Find where the given text appears and provide that cell's center as (X, Y) coordinate. 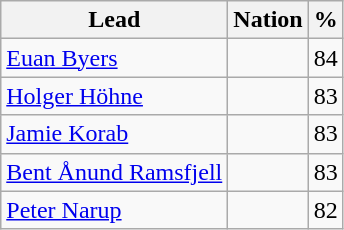
Lead (114, 20)
% (326, 20)
Jamie Korab (114, 134)
Peter Narup (114, 210)
Euan Byers (114, 58)
Holger Höhne (114, 96)
84 (326, 58)
Bent Ånund Ramsfjell (114, 172)
Nation (268, 20)
82 (326, 210)
